Return the [x, y] coordinate for the center point of the cell that contains the specified text.  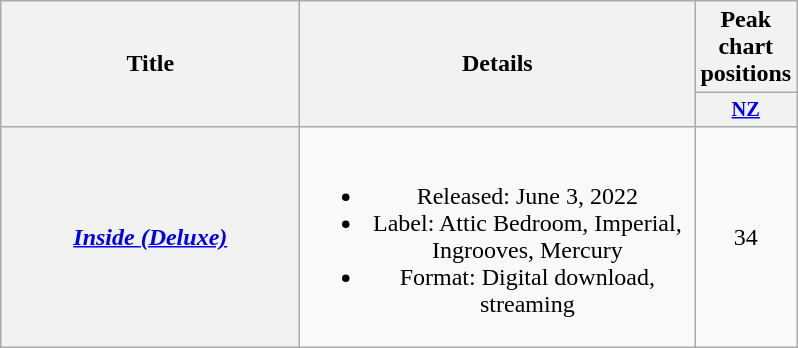
Released: June 3, 2022Label: Attic Bedroom, Imperial, Ingrooves, MercuryFormat: Digital download, streaming [498, 236]
Peak chart positions [746, 47]
Details [498, 64]
34 [746, 236]
NZ [746, 110]
Inside (Deluxe) [150, 236]
Title [150, 64]
